Output the [X, Y] coordinate of the center of the cell containing the given text.  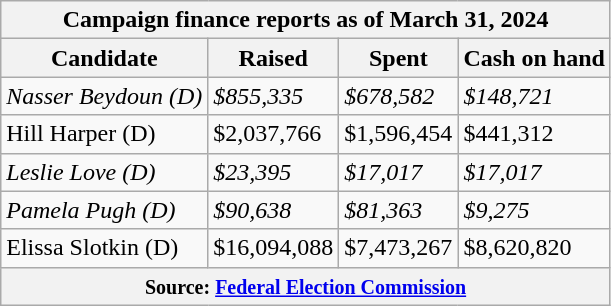
Source: Federal Election Commission [306, 286]
Elissa Slotkin (D) [104, 248]
$8,620,820 [534, 248]
$441,312 [534, 134]
$2,037,766 [274, 134]
$16,094,088 [274, 248]
Candidate [104, 58]
Spent [398, 58]
Pamela Pugh (D) [104, 210]
Raised [274, 58]
Leslie Love (D) [104, 172]
$90,638 [274, 210]
Hill Harper (D) [104, 134]
Campaign finance reports as of March 31, 2024 [306, 20]
$855,335 [274, 96]
Cash on hand [534, 58]
$678,582 [398, 96]
$9,275 [534, 210]
$23,395 [274, 172]
$1,596,454 [398, 134]
$7,473,267 [398, 248]
Nasser Beydoun (D) [104, 96]
$148,721 [534, 96]
$81,363 [398, 210]
